Return the (x, y) coordinate for the center point of the cell that contains the specified text.  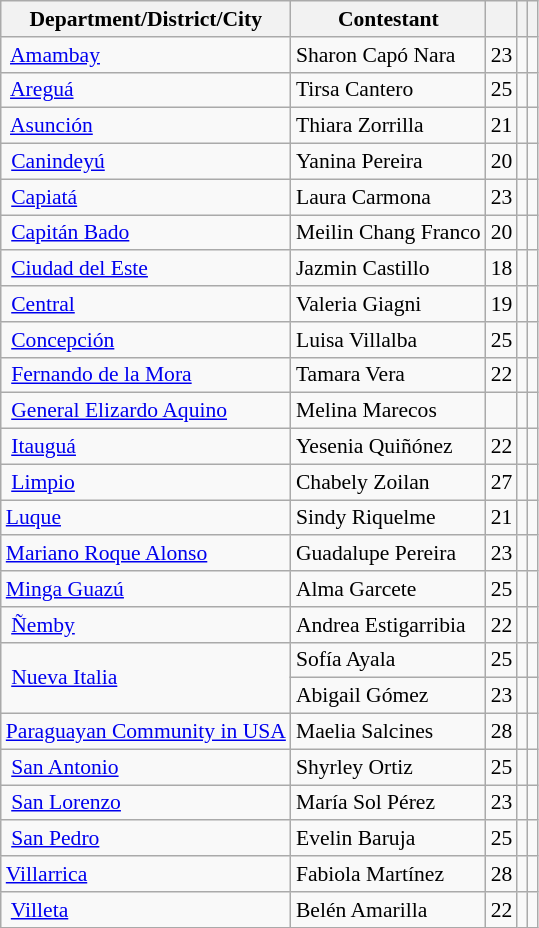
Abigail Gómez (388, 696)
María Sol Pérez (388, 803)
Belén Amarilla (388, 910)
Nueva Italia (146, 678)
Tamara Vera (388, 375)
Alma Garcete (388, 589)
18 (502, 269)
Yanina Pereira (388, 162)
Asunción (146, 126)
Minga Guazú (146, 589)
Areguá (146, 90)
Villarrica (146, 874)
Yesenia Quiñónez (388, 447)
Sindy Riquelme (388, 518)
Maelia Salcines (388, 732)
Concepción (146, 340)
19 (502, 304)
Fernando de la Mora (146, 375)
Ñemby (146, 625)
Sofía Ayala (388, 660)
Evelin Baruja (388, 839)
Valeria Giagni (388, 304)
San Pedro (146, 839)
Luque (146, 518)
Thiara Zorrilla (388, 126)
Contestant (388, 19)
Capitán Bado (146, 233)
Canindeyú (146, 162)
Amambay (146, 55)
Capiatá (146, 197)
27 (502, 482)
Chabely Zoilan (388, 482)
San Antonio (146, 767)
Shyrley Ortiz (388, 767)
Department/District/City (146, 19)
Fabiola Martínez (388, 874)
Meilin Chang Franco (388, 233)
Limpio (146, 482)
General Elizardo Aquino (146, 411)
Central (146, 304)
Guadalupe Pereira (388, 554)
Jazmin Castillo (388, 269)
Luisa Villalba (388, 340)
Melina Marecos (388, 411)
Villeta (146, 910)
Paraguayan Community in USA (146, 732)
San Lorenzo (146, 803)
Andrea Estigarribia (388, 625)
Ciudad del Este (146, 269)
Tirsa Cantero (388, 90)
Itauguá (146, 447)
Mariano Roque Alonso (146, 554)
Sharon Capó Nara (388, 55)
Laura Carmona (388, 197)
